Detect which cell encompasses the target text, then output its [x, y] center coordinate. 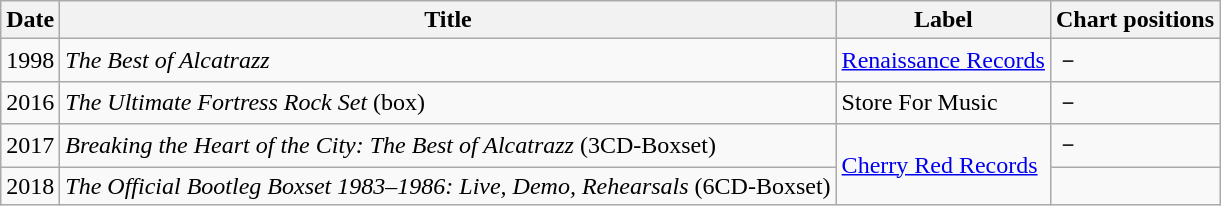
2017 [30, 146]
The Official Bootleg Boxset 1983–1986: Live, Demo, Rehearsals (6CD-Boxset) [448, 185]
2016 [30, 102]
The Ultimate Fortress Rock Set (box) [448, 102]
Title [448, 20]
Date [30, 20]
1998 [30, 60]
Renaissance Records [943, 60]
Cherry Red Records [943, 164]
Breaking the Heart of the City: The Best of Alcatrazz (3CD-Boxset) [448, 146]
The Best of Alcatrazz [448, 60]
Label [943, 20]
2018 [30, 185]
Store For Music [943, 102]
Chart positions [1134, 20]
